From the cell containing the given text, extract its center point as [X, Y] coordinate. 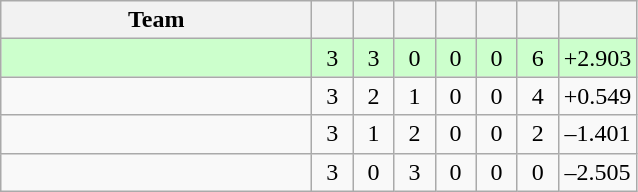
–1.401 [598, 134]
4 [538, 96]
–2.505 [598, 172]
Team [156, 20]
+0.549 [598, 96]
+2.903 [598, 58]
6 [538, 58]
